Output the [x, y] coordinate of the center of the cell containing the given text.  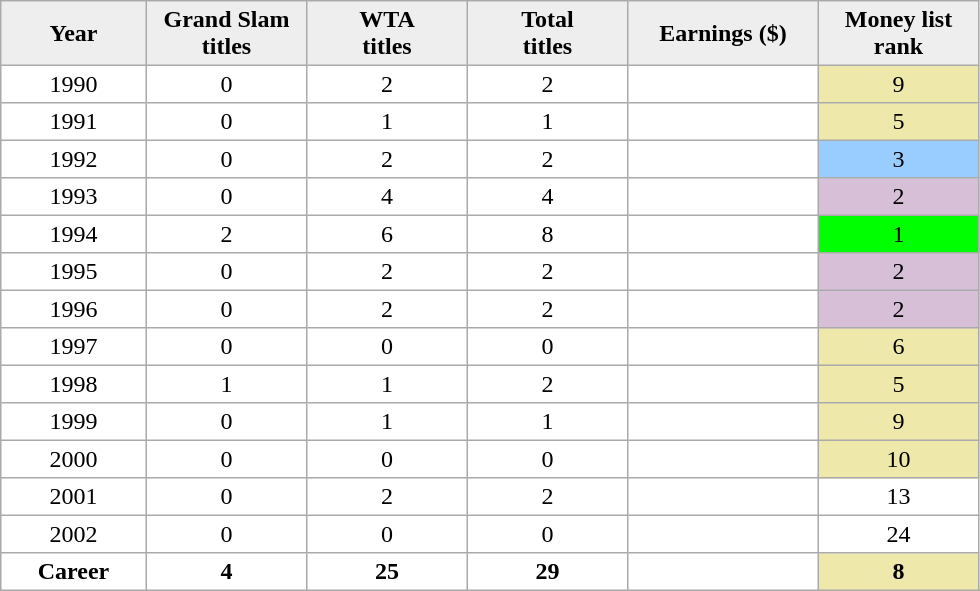
1998 [74, 384]
2000 [74, 459]
3 [898, 159]
24 [898, 534]
WTA titles [387, 33]
Money list rank [898, 33]
29 [547, 572]
1997 [74, 347]
1994 [74, 234]
1995 [74, 272]
1992 [74, 159]
13 [898, 497]
Earnings ($) [723, 33]
1990 [74, 84]
Year [74, 33]
Total titles [547, 33]
25 [387, 572]
1999 [74, 422]
Career [74, 572]
10 [898, 459]
2001 [74, 497]
1991 [74, 122]
2002 [74, 534]
Grand Slam titles [226, 33]
1996 [74, 309]
1993 [74, 197]
